Output the (x, y) coordinate of the center of the cell containing the given text.  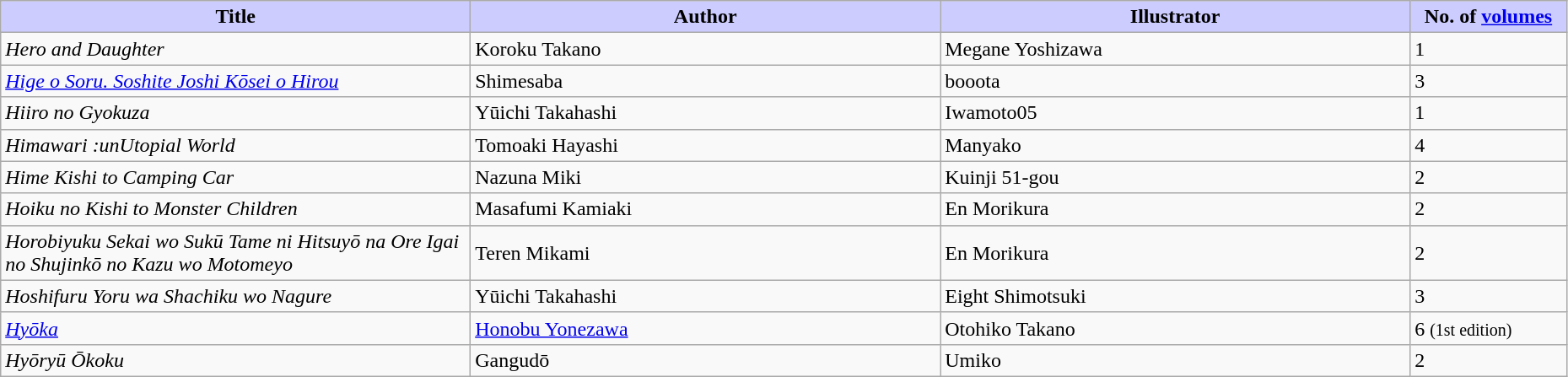
Manyako (1176, 145)
Megane Yoshizawa (1176, 49)
Hiiro no Gyokuza (236, 113)
Title (236, 17)
Hyōryū Ōkoku (236, 360)
Hero and Daughter (236, 49)
Honobu Yonezawa (705, 328)
Hoiku no Kishi to Monster Children (236, 209)
Hoshifuru Yoru wa Shachiku wo Nagure (236, 296)
Shimesaba (705, 81)
Koroku Takano (705, 49)
Author (705, 17)
No. of volumes (1489, 17)
Teren Mikami (705, 253)
Kuinji 51-gou (1176, 177)
Hime Kishi to Camping Car (236, 177)
Hige o Soru. Soshite Joshi Kōsei o Hirou (236, 81)
4 (1489, 145)
Gangudō (705, 360)
Umiko (1176, 360)
Himawari :unUtopial World (236, 145)
Iwamoto05 (1176, 113)
6 (1st edition) (1489, 328)
Otohiko Takano (1176, 328)
Nazuna Miki (705, 177)
Hyōka (236, 328)
Horobiyuku Sekai wo Sukū Tame ni Hitsuyō na Ore Igai no Shujinkō no Kazu wo Motomeyo (236, 253)
Masafumi Kamiaki (705, 209)
booota (1176, 81)
Illustrator (1176, 17)
Eight Shimotsuki (1176, 296)
Tomoaki Hayashi (705, 145)
